Extract the [X, Y] coordinate from the center of the cell holding the provided text.  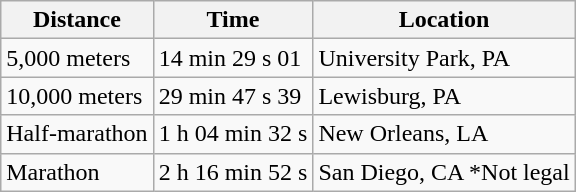
29 min 47 s 39 [233, 96]
Half-marathon [77, 134]
Time [233, 20]
New Orleans, LA [444, 134]
1 h 04 min 32 s [233, 134]
San Diego, CA *Not legal [444, 172]
5,000 meters [77, 58]
Location [444, 20]
2 h 16 min 52 s [233, 172]
University Park, PA [444, 58]
Distance [77, 20]
14 min 29 s 01 [233, 58]
Lewisburg, PA [444, 96]
10,000 meters [77, 96]
Marathon [77, 172]
